Determine the [x, y] coordinate at the center of the cell enclosing the given text.  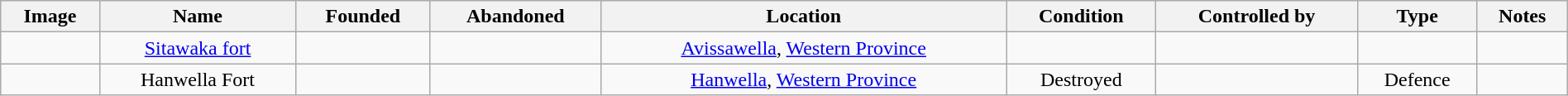
Destroyed [1082, 79]
Image [50, 17]
Avissawella, Western Province [804, 48]
Founded [363, 17]
Hanwella Fort [197, 79]
Defence [1417, 79]
Name [197, 17]
Sitawaka fort [197, 48]
Abandoned [516, 17]
Controlled by [1257, 17]
Location [804, 17]
Hanwella, Western Province [804, 79]
Notes [1522, 17]
Condition [1082, 17]
Type [1417, 17]
